Pinpoint the cell where the given text exists, returning its [X, Y] midpoint coordinate. 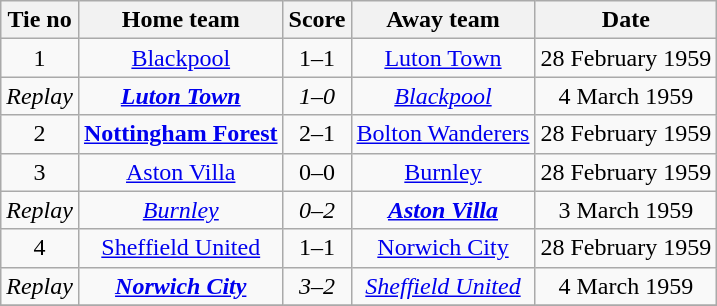
Away team [443, 20]
Date [626, 20]
3 [40, 172]
1 [40, 58]
Bolton Wanderers [443, 134]
Home team [180, 20]
0–0 [317, 172]
3–2 [317, 286]
2–1 [317, 134]
Score [317, 20]
2 [40, 134]
3 March 1959 [626, 210]
Tie no [40, 20]
Nottingham Forest [180, 134]
1–0 [317, 96]
4 [40, 248]
0–2 [317, 210]
